Detect which cell encompasses the target text, then output its (X, Y) center coordinate. 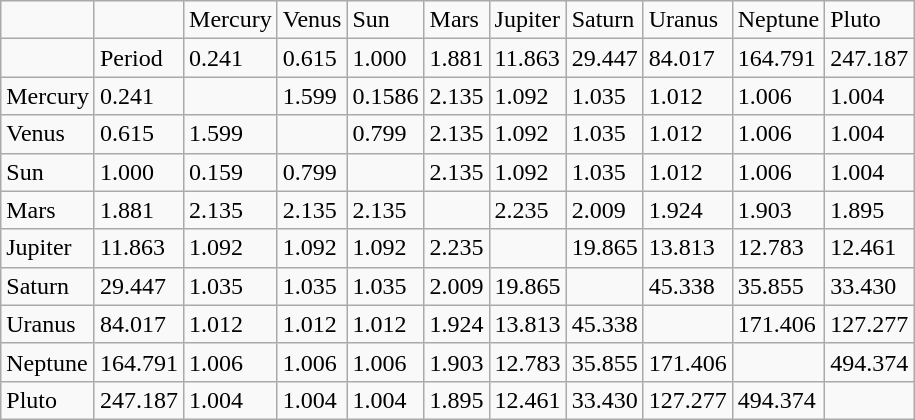
Period (138, 58)
0.1586 (386, 96)
0.159 (231, 172)
